For the text-containing cell, return its midpoint in (x, y) coordinate format. 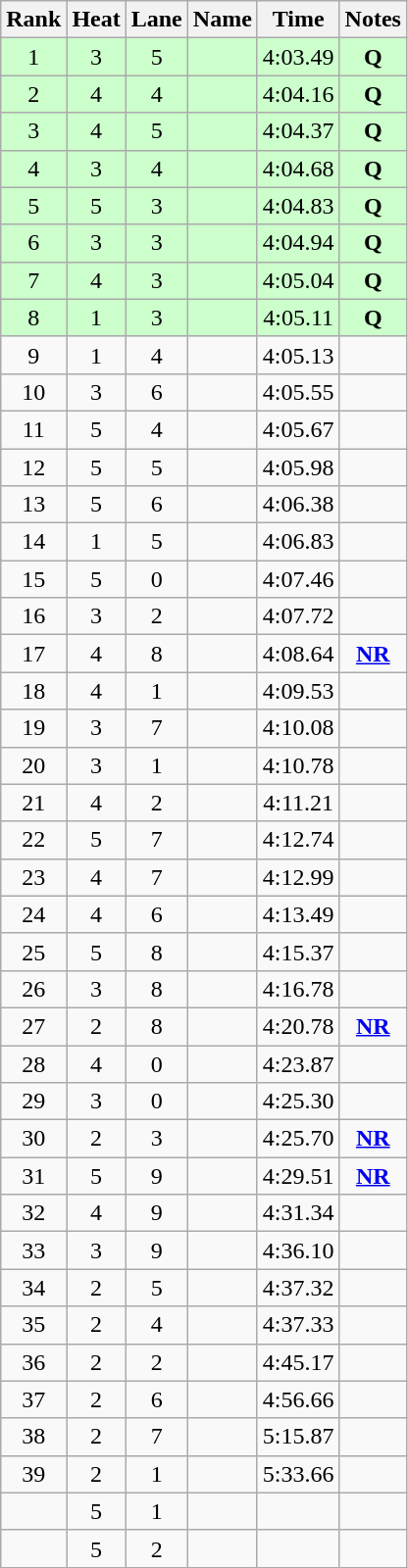
4:04.94 (298, 243)
Notes (373, 20)
4:29.51 (298, 1176)
12 (33, 467)
4:25.30 (298, 1102)
13 (33, 505)
4:25.70 (298, 1139)
4:31.34 (298, 1213)
37 (33, 1399)
4:04.68 (298, 169)
18 (33, 691)
4:05.67 (298, 429)
22 (33, 840)
Lane (157, 20)
30 (33, 1139)
5:15.87 (298, 1437)
21 (33, 803)
35 (33, 1325)
Time (298, 20)
20 (33, 765)
29 (33, 1102)
5:33.66 (298, 1474)
17 (33, 654)
4:04.16 (298, 94)
39 (33, 1474)
4:16.78 (298, 989)
4:10.78 (298, 765)
11 (33, 429)
34 (33, 1288)
19 (33, 728)
36 (33, 1362)
28 (33, 1063)
38 (33, 1437)
Rank (33, 20)
4:12.99 (298, 877)
4:23.87 (298, 1063)
4:36.10 (298, 1250)
4:09.53 (298, 691)
32 (33, 1213)
31 (33, 1176)
4:05.04 (298, 280)
4:10.08 (298, 728)
24 (33, 914)
10 (33, 392)
33 (33, 1250)
14 (33, 542)
4:05.13 (298, 355)
Name (222, 20)
4:03.49 (298, 57)
Heat (96, 20)
4:45.17 (298, 1362)
4:13.49 (298, 914)
4:04.37 (298, 131)
4:05.98 (298, 467)
4:12.74 (298, 840)
25 (33, 952)
16 (33, 616)
4:20.78 (298, 1026)
23 (33, 877)
4:04.83 (298, 206)
26 (33, 989)
4:05.11 (298, 318)
4:06.83 (298, 542)
4:56.66 (298, 1399)
4:11.21 (298, 803)
4:37.32 (298, 1288)
4:05.55 (298, 392)
27 (33, 1026)
4:07.46 (298, 579)
15 (33, 579)
4:08.64 (298, 654)
4:15.37 (298, 952)
4:37.33 (298, 1325)
4:06.38 (298, 505)
4:07.72 (298, 616)
